Detect which cell encompasses the target text, then output its [x, y] center coordinate. 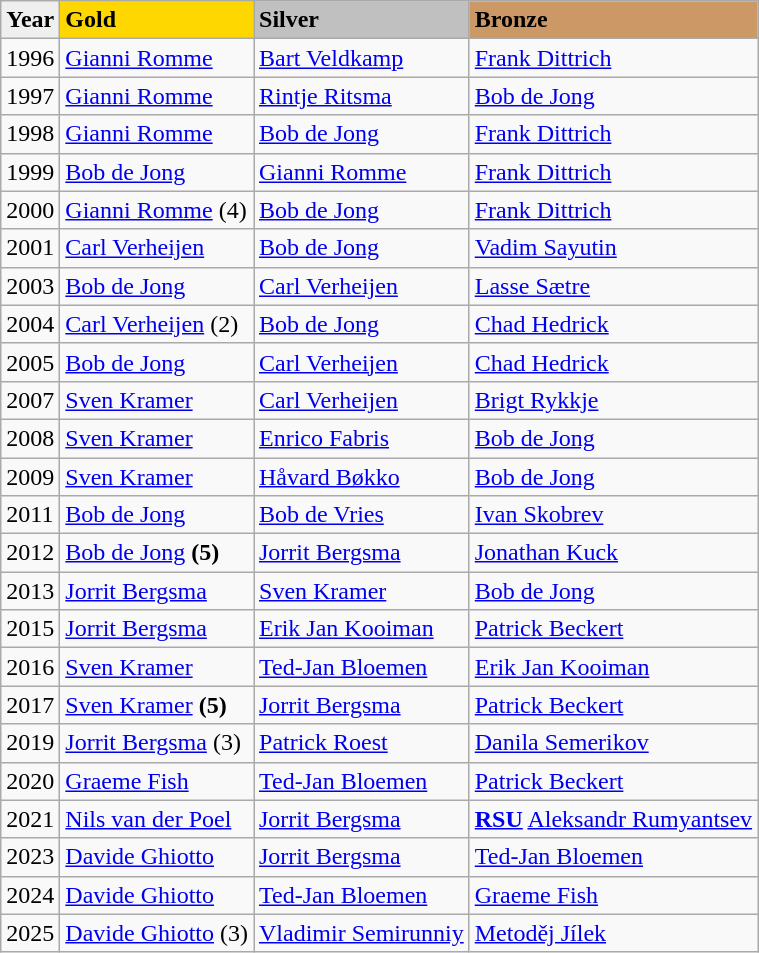
Carl Verheijen (2) [157, 324]
2004 [30, 324]
2020 [30, 781]
2017 [30, 705]
Bob de Jong (5) [157, 553]
Jonathan Kuck [613, 553]
Vadim Sayutin [613, 248]
Brigt Rykkje [613, 400]
2008 [30, 438]
2019 [30, 743]
Ivan Skobrev [613, 515]
1997 [30, 96]
Gianni Romme (4) [157, 210]
2012 [30, 553]
Håvard Bøkko [362, 477]
Gold [157, 20]
2005 [30, 362]
Silver [362, 20]
2013 [30, 591]
1998 [30, 134]
Bart Veldkamp [362, 58]
Vladimir Semirunniy [362, 933]
Jorrit Bergsma (3) [157, 743]
Lasse Sætre [613, 286]
2025 [30, 933]
Sven Kramer (5) [157, 705]
2009 [30, 477]
2000 [30, 210]
Davide Ghiotto (3) [157, 933]
Bronze [613, 20]
2021 [30, 819]
Bob de Vries [362, 515]
1999 [30, 172]
1996 [30, 58]
2011 [30, 515]
2024 [30, 895]
Metoděj Jílek [613, 933]
RSU Aleksandr Rumyantsev [613, 819]
Rintje Ritsma [362, 96]
2007 [30, 400]
Enrico Fabris [362, 438]
2016 [30, 667]
2003 [30, 286]
Danila Semerikov [613, 743]
Patrick Roest [362, 743]
Year [30, 20]
Nils van der Poel [157, 819]
2023 [30, 857]
2015 [30, 629]
2001 [30, 248]
